Search for the cell housing the specified text and yield its [X, Y] center coordinate. 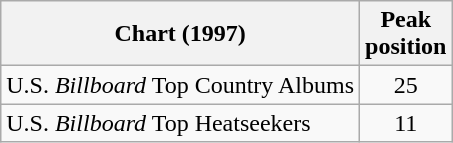
U.S. Billboard Top Country Albums [180, 85]
U.S. Billboard Top Heatseekers [180, 123]
Chart (1997) [180, 34]
11 [406, 123]
25 [406, 85]
Peakposition [406, 34]
